Detect which cell encompasses the target text, then output its (x, y) center coordinate. 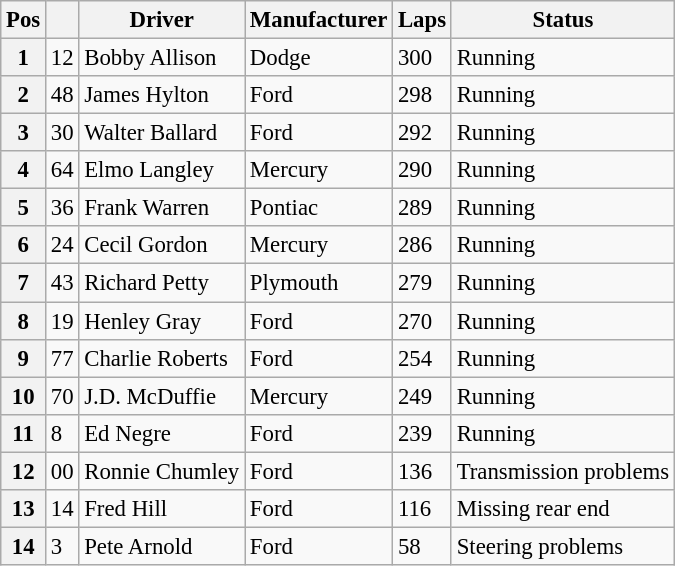
24 (62, 245)
Pete Arnold (162, 546)
Fred Hill (162, 509)
2 (24, 95)
6 (24, 245)
Manufacturer (319, 20)
289 (422, 208)
7 (24, 283)
36 (62, 208)
300 (422, 58)
30 (62, 133)
Charlie Roberts (162, 358)
4 (24, 170)
Dodge (319, 58)
5 (24, 208)
Frank Warren (162, 208)
Laps (422, 20)
70 (62, 396)
Ed Negre (162, 433)
254 (422, 358)
J.D. McDuffie (162, 396)
Bobby Allison (162, 58)
290 (422, 170)
77 (62, 358)
58 (422, 546)
9 (24, 358)
Henley Gray (162, 321)
279 (422, 283)
Cecil Gordon (162, 245)
19 (62, 321)
Transmission problems (562, 471)
James Hylton (162, 95)
13 (24, 509)
Pos (24, 20)
286 (422, 245)
Walter Ballard (162, 133)
43 (62, 283)
116 (422, 509)
292 (422, 133)
Missing rear end (562, 509)
Pontiac (319, 208)
11 (24, 433)
48 (62, 95)
136 (422, 471)
Steering problems (562, 546)
Plymouth (319, 283)
Ronnie Chumley (162, 471)
249 (422, 396)
Elmo Langley (162, 170)
Status (562, 20)
Driver (162, 20)
Richard Petty (162, 283)
10 (24, 396)
64 (62, 170)
270 (422, 321)
00 (62, 471)
298 (422, 95)
239 (422, 433)
1 (24, 58)
